For the text-containing cell, return its midpoint in [X, Y] coordinate format. 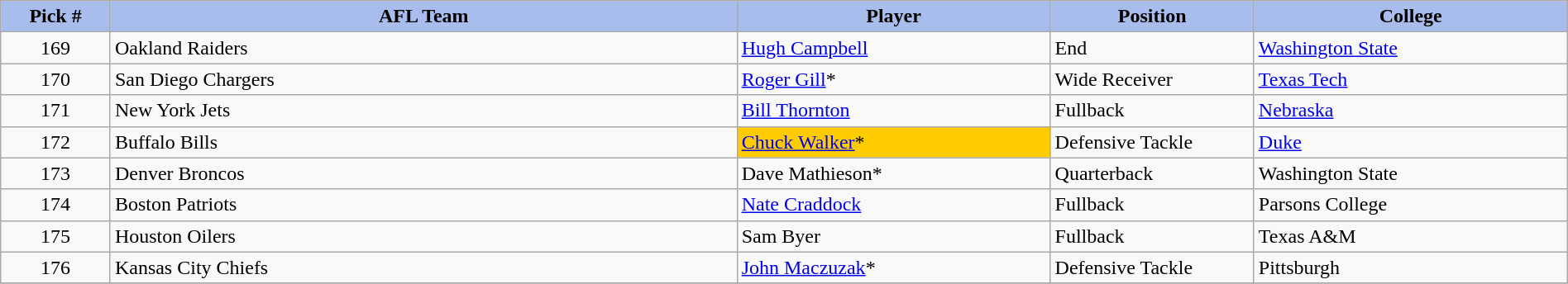
Boston Patriots [423, 205]
AFL Team [423, 17]
Nate Craddock [893, 205]
Parsons College [1411, 205]
Wide Receiver [1152, 79]
Hugh Campbell [893, 48]
San Diego Chargers [423, 79]
Sam Byer [893, 236]
Quarterback [1152, 173]
Dave Mathieson* [893, 173]
170 [56, 79]
Chuck Walker* [893, 142]
Houston Oilers [423, 236]
Texas A&M [1411, 236]
Oakland Raiders [423, 48]
Nebraska [1411, 111]
Buffalo Bills [423, 142]
174 [56, 205]
Bill Thornton [893, 111]
Player [893, 17]
Denver Broncos [423, 173]
John Maczuzak* [893, 267]
Texas Tech [1411, 79]
173 [56, 173]
Pittsburgh [1411, 267]
175 [56, 236]
172 [56, 142]
New York Jets [423, 111]
Roger Gill* [893, 79]
176 [56, 267]
End [1152, 48]
171 [56, 111]
Kansas City Chiefs [423, 267]
169 [56, 48]
Position [1152, 17]
College [1411, 17]
Pick # [56, 17]
Duke [1411, 142]
